Pinpoint the cell where the given text exists, returning its [X, Y] midpoint coordinate. 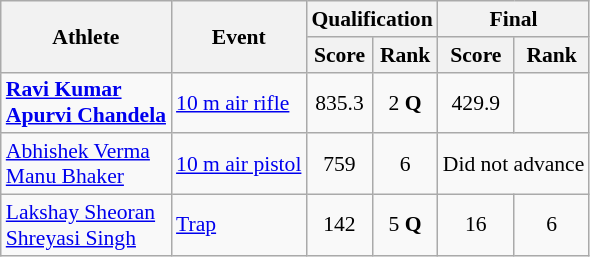
10 m air pistol [238, 164]
Qualification [372, 19]
Athlete [86, 36]
Final [514, 19]
Trap [238, 226]
835.3 [339, 102]
429.9 [476, 102]
Abhishek VermaManu Bhaker [86, 164]
759 [339, 164]
Event [238, 36]
2 Q [404, 102]
5 Q [404, 226]
Lakshay SheoranShreyasi Singh [86, 226]
Did not advance [514, 164]
142 [339, 226]
10 m air rifle [238, 102]
Ravi KumarApurvi Chandela [86, 102]
16 [476, 226]
